Detect which cell encompasses the target text, then output its (x, y) center coordinate. 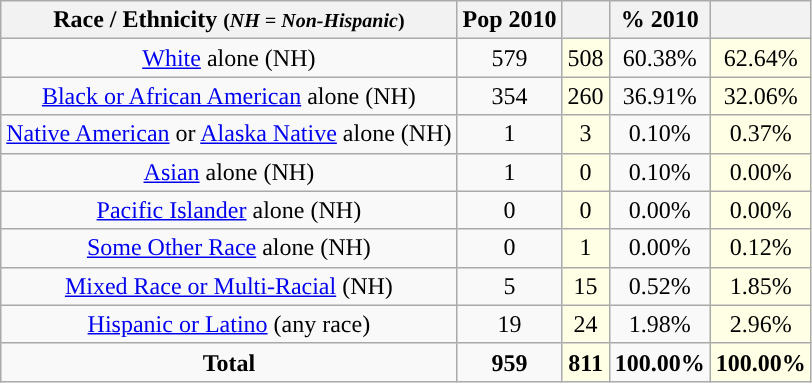
15 (586, 286)
24 (586, 324)
Some Other Race alone (NH) (229, 248)
1.85% (760, 286)
Black or African American alone (NH) (229, 96)
579 (510, 58)
Pacific Islander alone (NH) (229, 210)
Hispanic or Latino (any race) (229, 324)
959 (510, 362)
0.52% (660, 286)
0.12% (760, 248)
508 (586, 58)
354 (510, 96)
Total (229, 362)
Asian alone (NH) (229, 172)
Pop 2010 (510, 20)
Mixed Race or Multi-Racial (NH) (229, 286)
260 (586, 96)
3 (586, 134)
Native American or Alaska Native alone (NH) (229, 134)
% 2010 (660, 20)
0.37% (760, 134)
1.98% (660, 324)
5 (510, 286)
19 (510, 324)
White alone (NH) (229, 58)
Race / Ethnicity (NH = Non-Hispanic) (229, 20)
2.96% (760, 324)
60.38% (660, 58)
62.64% (760, 58)
36.91% (660, 96)
32.06% (760, 96)
811 (586, 362)
